Return (X, Y) of the center of cell containing provided text 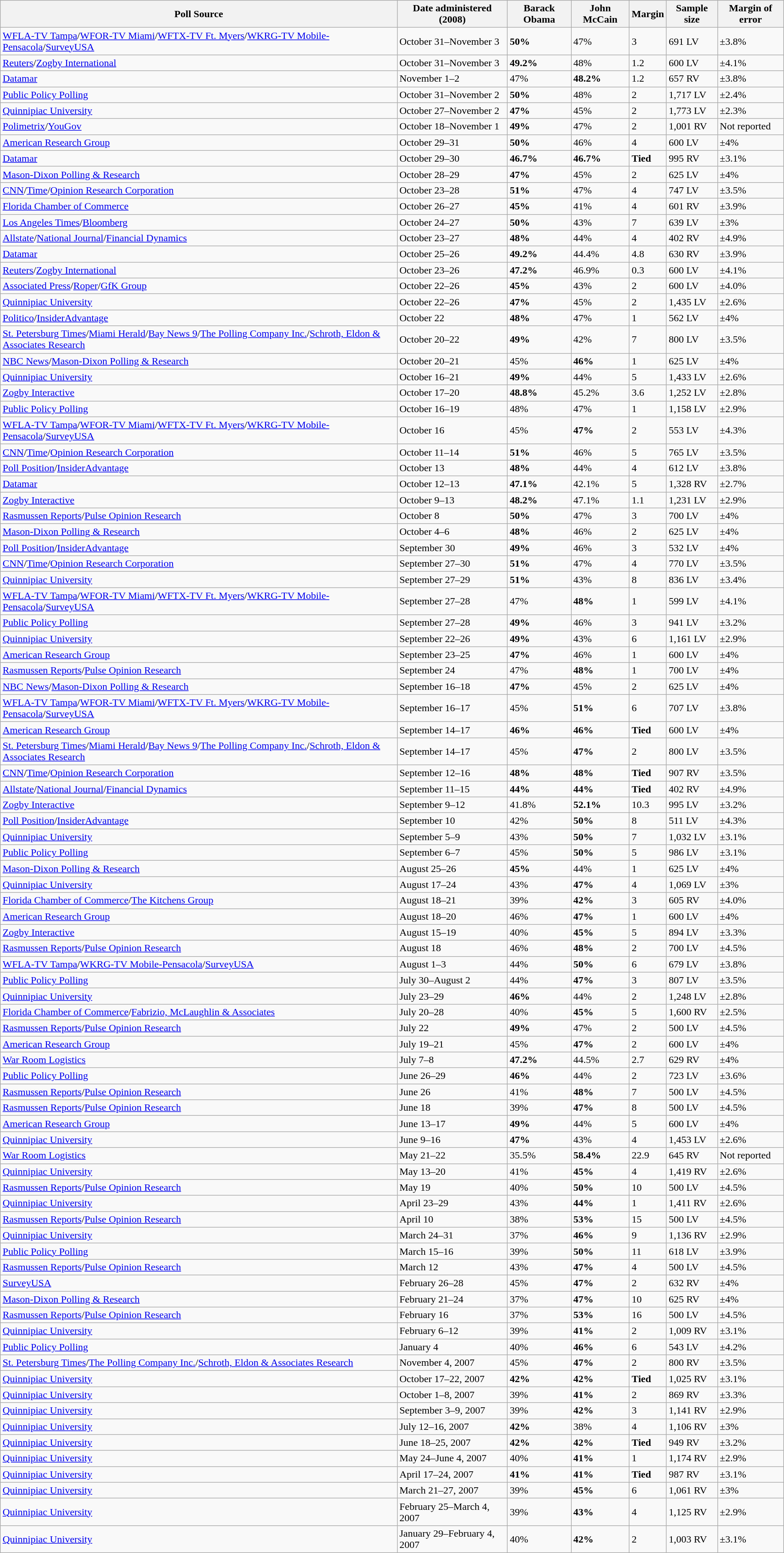
September 27–30 (452, 564)
1,061 RV (692, 1490)
September 9–12 (452, 805)
22.9 (648, 1156)
October 23–28 (452, 190)
1,003 RV (692, 1539)
July 22 (452, 1028)
44.5% (601, 1060)
September 10 (452, 821)
May 19 (452, 1187)
52.1% (601, 805)
1,174 RV (692, 1458)
October 16 (452, 431)
January 29–February 4, 2007 (452, 1539)
Date administered (2008) (452, 14)
August 15–19 (452, 932)
770 LV (692, 564)
October 20–21 (452, 361)
869 RV (692, 1395)
July 7–8 (452, 1060)
907 RV (692, 773)
618 LV (692, 1251)
September 24 (452, 671)
639 LV (692, 222)
August 1–3 (452, 964)
Los Angeles Times/Bloomberg (199, 222)
May 21–22 (452, 1156)
October 8 (452, 516)
707 LV (692, 708)
543 LV (692, 1347)
1,252 LV (692, 393)
July 30–August 2 (452, 980)
October 18–November 1 (452, 126)
1,141 RV (692, 1411)
1,433 LV (692, 377)
1,248 LV (692, 996)
October 29–31 (452, 142)
October 22 (452, 318)
October 26–27 (452, 206)
629 RV (692, 1060)
Associated Press/Roper/GfK Group (199, 286)
October 24–27 (452, 222)
Politico/InsiderAdvantage (199, 318)
±2.7% (750, 484)
657 RV (692, 79)
June 13–17 (452, 1124)
1,419 RV (692, 1171)
WFLA-TV Tampa/WKRG-TV Mobile-Pensacola/SurveyUSA (199, 964)
October 16–19 (452, 409)
1,009 RV (692, 1331)
995 RV (692, 158)
August 18–20 (452, 916)
894 LV (692, 932)
July 23–29 (452, 996)
Florida Chamber of Commerce/Fabrizio, McLaughlin & Associates (199, 1012)
May 24–June 4, 2007 (452, 1458)
1,025 RV (692, 1379)
±2.4% (750, 95)
February 16 (452, 1315)
553 LV (692, 431)
Sample size (692, 14)
October 27–November 2 (452, 111)
15 (648, 1219)
4.8 (648, 254)
February 26–28 (452, 1283)
September 16–18 (452, 686)
1,125 RV (692, 1512)
October 16–21 (452, 377)
October 13 (452, 468)
September 3–9, 2007 (452, 1411)
9 (648, 1235)
Poll Source (199, 14)
599 LV (692, 601)
1,328 RV (692, 484)
±2.3% (750, 111)
John McCain (601, 14)
September 27–29 (452, 580)
1.1 (648, 500)
1,773 LV (692, 111)
645 RV (692, 1156)
45.2% (601, 393)
June 18–25, 2007 (452, 1442)
Florida Chamber of Commerce (199, 206)
747 LV (692, 190)
November 1–2 (452, 79)
632 RV (692, 1283)
35.5% (539, 1156)
March 12 (452, 1267)
August 17–24 (452, 885)
April 10 (452, 1219)
March 15–16 (452, 1251)
Barack Obama (539, 14)
995 LV (692, 805)
601 RV (692, 206)
October 20–22 (452, 339)
1,001 RV (692, 126)
987 RV (692, 1474)
September 5–9 (452, 837)
St. Petersburg Times/The Polling Company Inc./Schroth, Eldon & Associates Research (199, 1363)
Margin (648, 14)
Florida Chamber of Commerce/The Kitchens Group (199, 900)
June 26 (452, 1092)
1,453 LV (692, 1140)
September 22–26 (452, 639)
July 12–16, 2007 (452, 1427)
1,158 LV (692, 409)
October 23–26 (452, 270)
September 12–16 (452, 773)
March 21–27, 2007 (452, 1490)
July 20–28 (452, 1012)
October 31–November 2 (452, 95)
723 LV (692, 1076)
691 LV (692, 41)
±3.4% (750, 580)
February 21–24 (452, 1299)
Polimetrix/YouGov (199, 126)
511 LV (692, 821)
42.1% (601, 484)
August 25–26 (452, 869)
807 LV (692, 980)
March 24–31 (452, 1235)
October 1–8, 2007 (452, 1395)
1,435 LV (692, 302)
58.4% (601, 1156)
10.3 (648, 805)
October 29–30 (452, 158)
1,161 LV (692, 639)
April 17–24, 2007 (452, 1474)
November 4, 2007 (452, 1363)
August 18 (452, 948)
October 12–13 (452, 484)
1,717 LV (692, 95)
11 (648, 1251)
941 LV (692, 623)
±4.2% (750, 1347)
June 9–16 (452, 1140)
986 LV (692, 853)
16 (648, 1315)
1,032 LV (692, 837)
January 4 (452, 1347)
September 6–7 (452, 853)
44.4% (601, 254)
August 18–21 (452, 900)
October 11–14 (452, 452)
949 RV (692, 1442)
532 LV (692, 548)
Margin of error (750, 14)
46.9% (601, 270)
September 16–17 (452, 708)
February 6–12 (452, 1331)
2.7 (648, 1060)
836 LV (692, 580)
October 4–6 (452, 532)
1,600 RV (692, 1012)
679 LV (692, 964)
±3.6% (750, 1076)
October 17–20 (452, 393)
765 LV (692, 452)
562 LV (692, 318)
October 28–29 (452, 174)
48.8% (539, 393)
800 RV (692, 1363)
June 18 (452, 1108)
October 25–26 (452, 254)
June 26–29 (452, 1076)
1,069 LV (692, 885)
±2.5% (750, 1012)
September 30 (452, 548)
625 RV (692, 1299)
630 RV (692, 254)
September 23–25 (452, 655)
July 19–21 (452, 1044)
October 9–13 (452, 500)
SurveyUSA (199, 1283)
February 25–March 4, 2007 (452, 1512)
1,411 RV (692, 1203)
1,136 RV (692, 1235)
605 RV (692, 900)
September 11–15 (452, 789)
3.6 (648, 393)
April 23–29 (452, 1203)
41.8% (539, 805)
612 LV (692, 468)
0.3 (648, 270)
May 13–20 (452, 1171)
1,231 LV (692, 500)
October 17–22, 2007 (452, 1379)
1,106 RV (692, 1427)
October 23–27 (452, 238)
